Return the [X, Y] coordinate for the center point of the cell that contains the specified text.  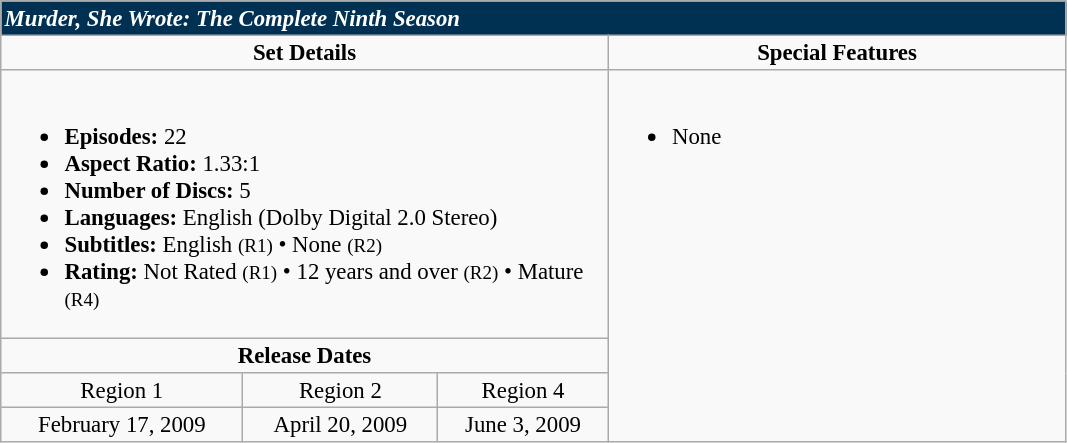
Murder, She Wrote: The Complete Ninth Season [534, 18]
February 17, 2009 [122, 425]
Region 1 [122, 390]
Release Dates [305, 356]
Special Features [837, 52]
Region 4 [523, 390]
April 20, 2009 [340, 425]
None [837, 256]
June 3, 2009 [523, 425]
Region 2 [340, 390]
Set Details [305, 52]
